Detect which cell encompasses the target text, then output its [x, y] center coordinate. 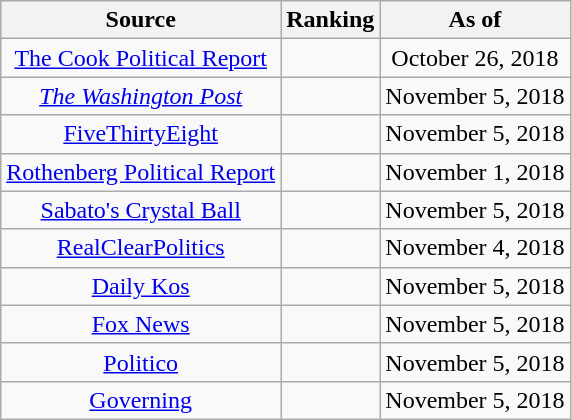
November 4, 2018 [475, 248]
Sabato's Crystal Ball [141, 210]
Rothenberg Political Report [141, 172]
RealClearPolitics [141, 248]
FiveThirtyEight [141, 134]
Governing [141, 400]
The Cook Political Report [141, 58]
The Washington Post [141, 96]
Ranking [330, 20]
Fox News [141, 324]
Daily Kos [141, 286]
As of [475, 20]
November 1, 2018 [475, 172]
Politico [141, 362]
Source [141, 20]
October 26, 2018 [475, 58]
